Return the (X, Y) coordinate for the center point of the cell that contains the specified text.  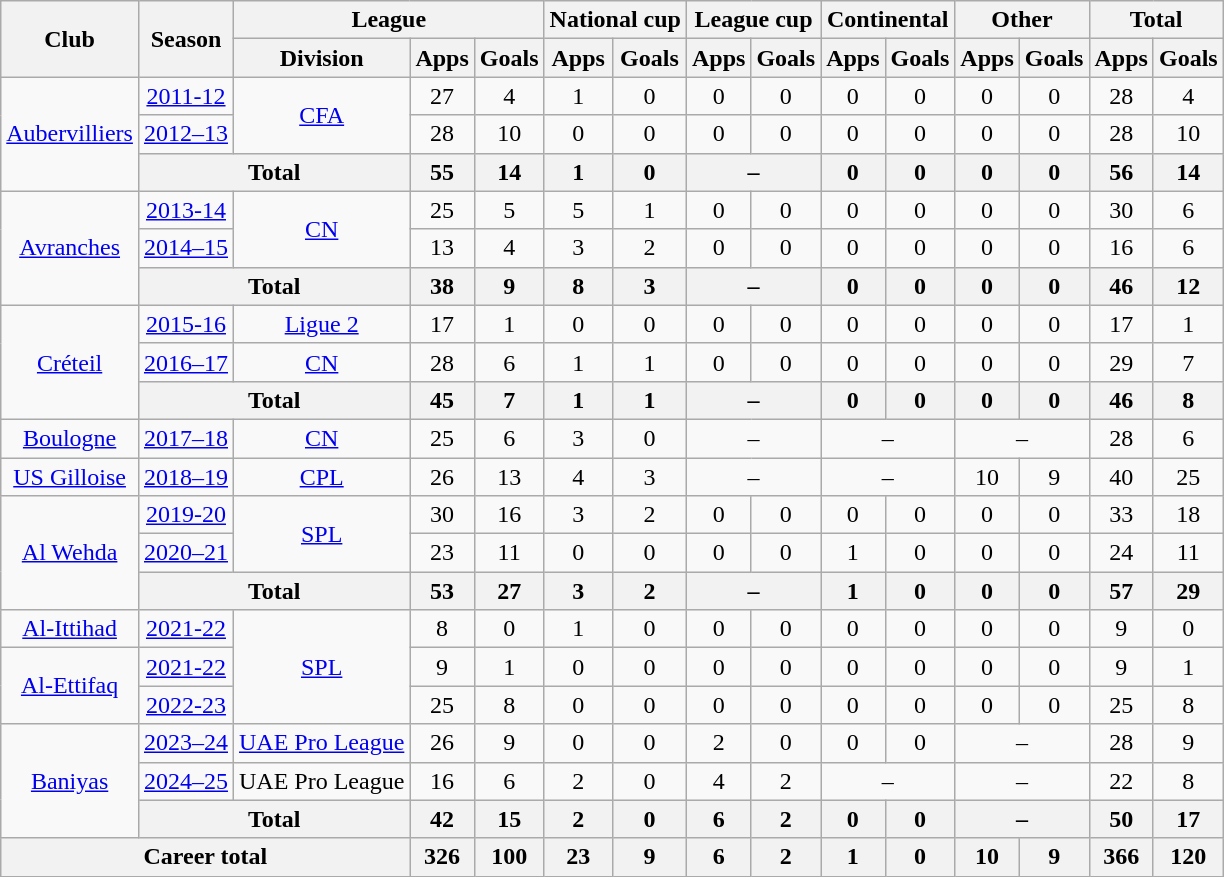
Al Wehda (70, 553)
2016–17 (186, 362)
2012–13 (186, 134)
Boulogne (70, 438)
2024–25 (186, 781)
National cup (615, 20)
18 (1188, 515)
22 (1121, 781)
2022-23 (186, 705)
53 (442, 591)
2011-12 (186, 96)
57 (1121, 591)
120 (1188, 857)
Club (70, 39)
Other (1022, 20)
League cup (753, 20)
2019-20 (186, 515)
40 (1121, 477)
CFA (322, 115)
Continental (888, 20)
Division (322, 58)
Al-Ettifaq (70, 686)
Career total (206, 857)
50 (1121, 819)
56 (1121, 172)
Ligue 2 (322, 324)
45 (442, 400)
Baniyas (70, 781)
2015-16 (186, 324)
US Gilloise (70, 477)
2014–15 (186, 248)
Aubervilliers (70, 134)
33 (1121, 515)
Créteil (70, 362)
2018–19 (186, 477)
2020–21 (186, 553)
366 (1121, 857)
Avranches (70, 248)
CPL (322, 477)
326 (442, 857)
Season (186, 39)
55 (442, 172)
38 (442, 286)
24 (1121, 553)
15 (509, 819)
2013-14 (186, 210)
42 (442, 819)
100 (509, 857)
2017–18 (186, 438)
2023–24 (186, 743)
League (390, 20)
Al-Ittihad (70, 629)
12 (1188, 286)
